Extract the (X, Y) coordinate from the center of the cell holding the provided text.  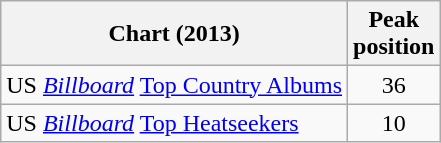
36 (394, 85)
10 (394, 123)
Peakposition (394, 34)
US Billboard Top Country Albums (174, 85)
Chart (2013) (174, 34)
US Billboard Top Heatseekers (174, 123)
